Identify which cell holds the provided text, then report its [x, y] central coordinate. 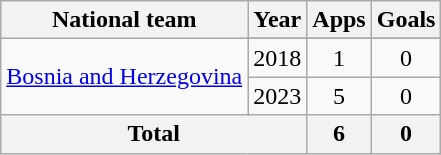
Apps [339, 20]
Year [278, 20]
5 [339, 96]
1 [339, 58]
National team [124, 20]
Goals [406, 20]
Total [154, 134]
Bosnia and Herzegovina [124, 77]
2018 [278, 58]
2023 [278, 96]
6 [339, 134]
